Output the [x, y] coordinate of the center of the cell containing the given text.  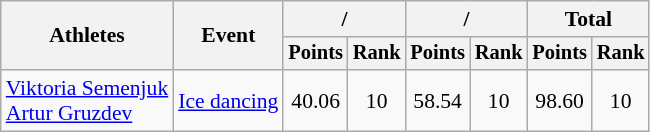
Viktoria Semenjuk Artur Gruzdev [87, 100]
Ice dancing [228, 100]
Total [588, 19]
58.54 [437, 100]
98.60 [559, 100]
Event [228, 36]
Athletes [87, 36]
40.06 [315, 100]
